Detect which cell encompasses the target text, then output its (x, y) center coordinate. 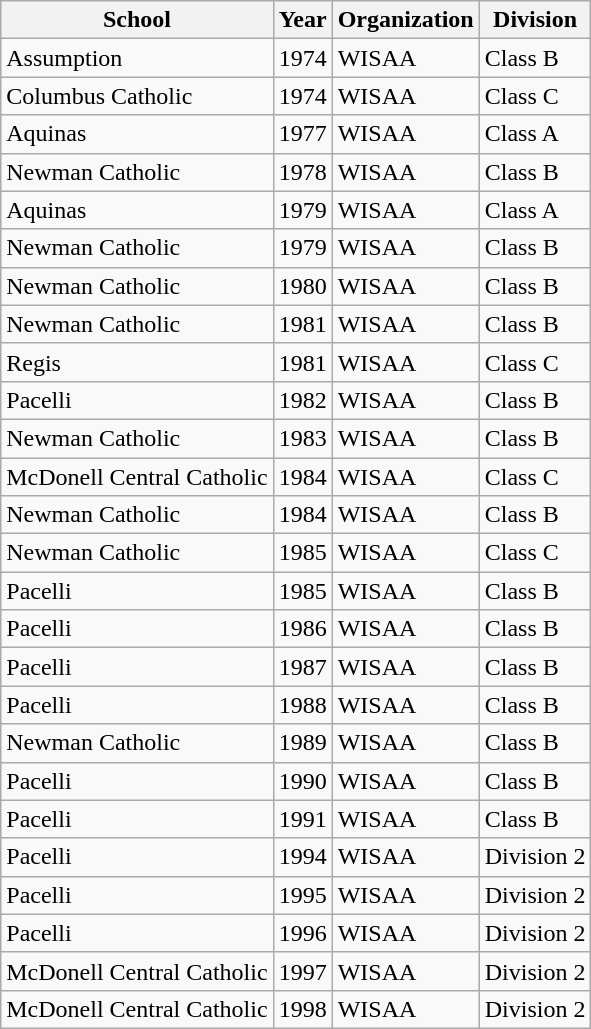
1995 (302, 895)
Assumption (137, 58)
1977 (302, 134)
1996 (302, 933)
Regis (137, 362)
1987 (302, 667)
1980 (302, 286)
Division (535, 20)
1994 (302, 857)
1982 (302, 400)
School (137, 20)
1991 (302, 819)
Year (302, 20)
Columbus Catholic (137, 96)
1998 (302, 1009)
Organization (406, 20)
1988 (302, 705)
1983 (302, 438)
1989 (302, 743)
1986 (302, 629)
1978 (302, 172)
1997 (302, 971)
1990 (302, 781)
